Return the [X, Y] coordinate for the center point of the cell that contains the specified text.  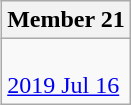
Member 21 [66, 20]
2019 Jul 16 [66, 72]
